Output the (x, y) coordinate of the center of the cell containing the given text.  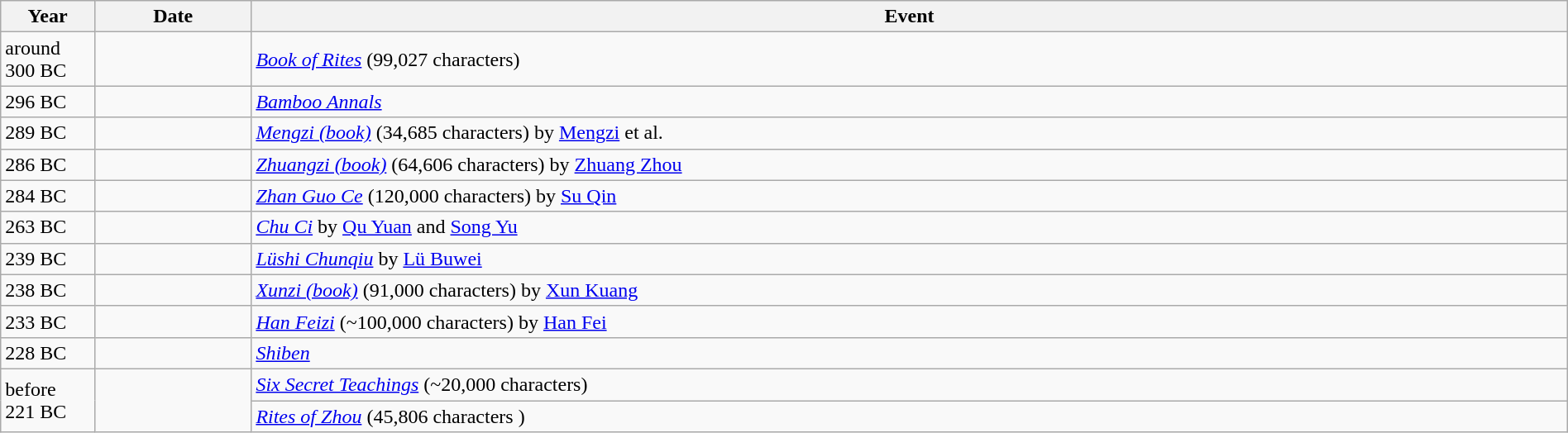
around 300 BC (48, 59)
263 BC (48, 227)
296 BC (48, 102)
284 BC (48, 196)
Date (172, 17)
Shiben (910, 353)
Six Secret Teachings (~20,000 characters) (910, 384)
Book of Rites (99,027 characters) (910, 59)
289 BC (48, 133)
Year (48, 17)
Han Feizi (~100,000 characters) by Han Fei (910, 321)
228 BC (48, 353)
Mengzi (book) (34,685 characters) by Mengzi et al. (910, 133)
Chu Ci by Qu Yuan and Song Yu (910, 227)
Lüshi Chunqiu by Lü Buwei (910, 259)
239 BC (48, 259)
Zhan Guo Ce (120,000 characters) by Su Qin (910, 196)
Event (910, 17)
238 BC (48, 290)
Bamboo Annals (910, 102)
before 221 BC (48, 400)
Zhuangzi (book) (64,606 characters) by Zhuang Zhou (910, 164)
Rites of Zhou (45,806 characters ) (910, 416)
233 BC (48, 321)
286 BC (48, 164)
Xunzi (book) (91,000 characters) by Xun Kuang (910, 290)
